From the cell containing the given text, extract its center point as (X, Y) coordinate. 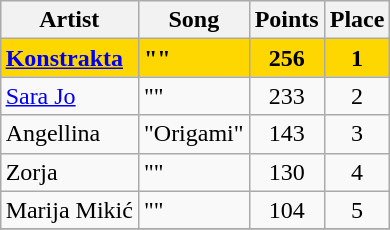
"Origami" (194, 134)
Artist (69, 20)
104 (286, 210)
143 (286, 134)
Zorja (69, 172)
2 (357, 96)
Place (357, 20)
1 (357, 58)
233 (286, 96)
Konstrakta (69, 58)
Points (286, 20)
5 (357, 210)
Angellina (69, 134)
256 (286, 58)
Marija Mikić (69, 210)
Sara Jo (69, 96)
3 (357, 134)
4 (357, 172)
Song (194, 20)
130 (286, 172)
